Extract the (X, Y) coordinate from the center of the cell holding the provided text.  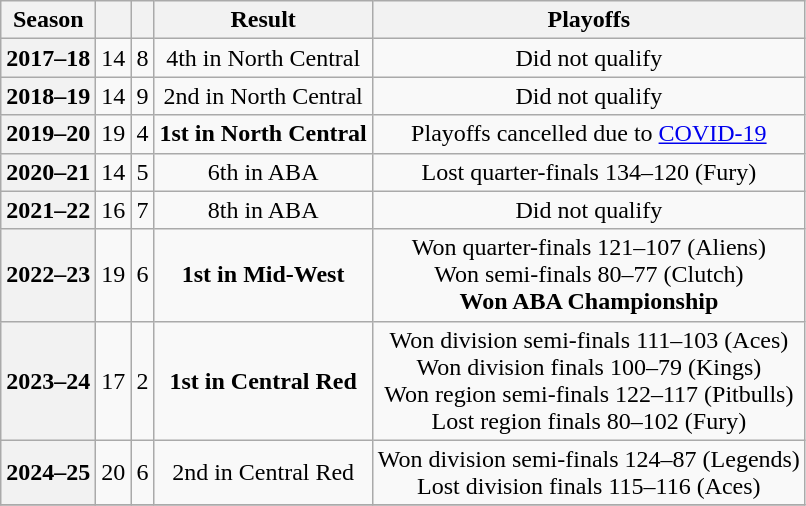
6th in ABA (263, 172)
2nd in Central Red (263, 472)
2020–21 (48, 172)
2021–22 (48, 210)
2nd in North Central (263, 96)
2018–19 (48, 96)
2022–23 (48, 275)
8th in ABA (263, 210)
Lost quarter-finals 134–120 (Fury) (588, 172)
8 (142, 58)
7 (142, 210)
1st in North Central (263, 134)
1st in Mid-West (263, 275)
Won division semi-finals 111–103 (Aces)Won division finals 100–79 (Kings)Won region semi-finals 122–117 (Pitbulls)Lost region finals 80–102 (Fury) (588, 380)
1st in Central Red (263, 380)
4th in North Central (263, 58)
5 (142, 172)
Playoffs cancelled due to COVID-19 (588, 134)
9 (142, 96)
4 (142, 134)
Season (48, 20)
2023–24 (48, 380)
17 (114, 380)
Playoffs (588, 20)
2017–18 (48, 58)
2 (142, 380)
2024–25 (48, 472)
16 (114, 210)
20 (114, 472)
2019–20 (48, 134)
Won quarter-finals 121–107 (Aliens)Won semi-finals 80–77 (Clutch)Won ABA Championship (588, 275)
Won division semi-finals 124–87 (Legends)Lost division finals 115–116 (Aces) (588, 472)
Result (263, 20)
